Return [X, Y] of the center of cell containing provided text 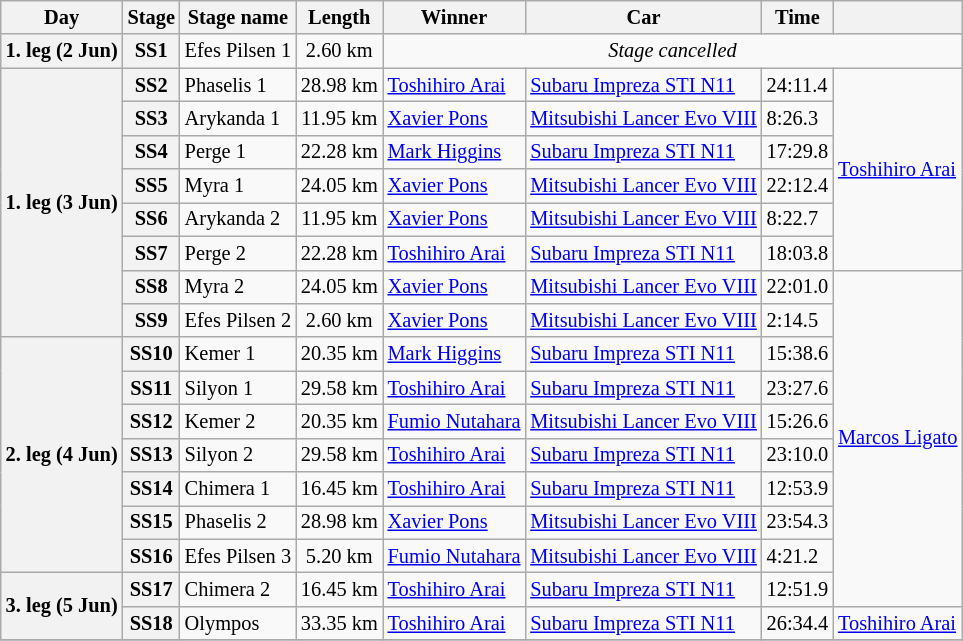
24:11.4 [798, 85]
12:53.9 [798, 489]
SS5 [152, 186]
23:27.6 [798, 388]
1. leg (3 Jun) [62, 202]
Phaselis 1 [238, 85]
Perge 1 [238, 152]
SS12 [152, 421]
Length [340, 17]
SS3 [152, 118]
SS17 [152, 589]
4:21.2 [798, 556]
17:29.8 [798, 152]
SS15 [152, 522]
23:10.0 [798, 455]
Car [643, 17]
SS7 [152, 253]
Kemer 1 [238, 354]
8:26.3 [798, 118]
Time [798, 17]
15:38.6 [798, 354]
Efes Pilsen 2 [238, 320]
Phaselis 2 [238, 522]
Day [62, 17]
Marcos Ligato [898, 438]
Chimera 2 [238, 589]
22:01.0 [798, 287]
SS2 [152, 85]
SS9 [152, 320]
1. leg (2 Jun) [62, 51]
SS10 [152, 354]
Arykanda 1 [238, 118]
23:54.3 [798, 522]
SS6 [152, 219]
SS18 [152, 623]
SS13 [152, 455]
SS11 [152, 388]
12:51.9 [798, 589]
SS4 [152, 152]
SS14 [152, 489]
Silyon 2 [238, 455]
Winner [454, 17]
Arykanda 2 [238, 219]
26:34.4 [798, 623]
Efes Pilsen 1 [238, 51]
Chimera 1 [238, 489]
22:12.4 [798, 186]
Myra 2 [238, 287]
Kemer 2 [238, 421]
18:03.8 [798, 253]
3. leg (5 Jun) [62, 606]
Silyon 1 [238, 388]
15:26.6 [798, 421]
SS8 [152, 287]
8:22.7 [798, 219]
Stage [152, 17]
33.35 km [340, 623]
Myra 1 [238, 186]
Stage cancelled [673, 51]
SS1 [152, 51]
Efes Pilsen 3 [238, 556]
2. leg (4 Jun) [62, 455]
5.20 km [340, 556]
Stage name [238, 17]
Olympos [238, 623]
2:14.5 [798, 320]
Perge 2 [238, 253]
SS16 [152, 556]
